Provide the (x, y) coordinate of the cell's center where the given text is located.  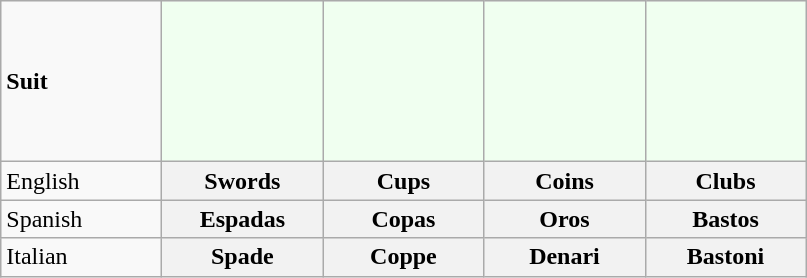
Copas (404, 219)
Suit (82, 82)
Bastoni (726, 257)
Coins (564, 181)
Spanish (82, 219)
Oros (564, 219)
Clubs (726, 181)
Swords (242, 181)
Denari (564, 257)
Cups (404, 181)
English (82, 181)
Spade (242, 257)
Italian (82, 257)
Bastos (726, 219)
Coppe (404, 257)
Espadas (242, 219)
